Return the [X, Y] coordinate for the center point of the cell that contains the specified text.  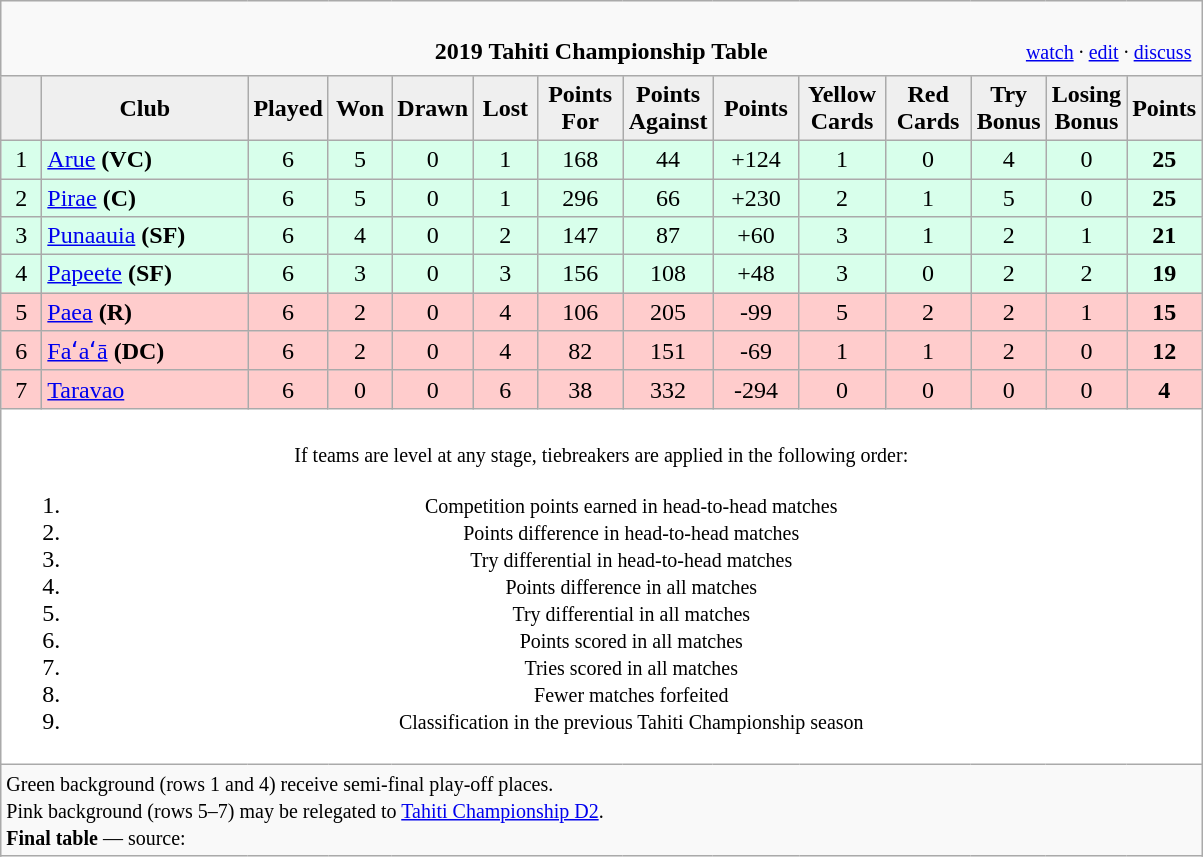
44 [668, 159]
Try Bonus [1008, 108]
+60 [756, 236]
156 [580, 274]
Drawn [433, 108]
82 [580, 351]
watch · edit · discuss [1077, 52]
332 [668, 389]
Club [145, 108]
21 [1164, 236]
-69 [756, 351]
Played [288, 108]
Paea (R) [145, 312]
38 [580, 389]
168 [580, 159]
66 [668, 197]
19 [1164, 274]
Won [360, 108]
Taravao [145, 389]
106 [580, 312]
Pirae (C) [145, 197]
87 [668, 236]
Losing Bonus [1086, 108]
12 [1164, 351]
Arue (VC) [145, 159]
15 [1164, 312]
Papeete (SF) [145, 274]
151 [668, 351]
+230 [756, 197]
7 [22, 389]
2019 Tahiti Championship Table [601, 52]
-99 [756, 312]
Points For [580, 108]
147 [580, 236]
Points Against [668, 108]
+124 [756, 159]
296 [580, 197]
Punaauia (SF) [145, 236]
Faʻaʻā (DC) [145, 351]
Red Cards [928, 108]
+48 [756, 274]
-294 [756, 389]
2019 Tahiti Championship Table watch · edit · discuss [602, 38]
Yellow Cards [842, 108]
205 [668, 312]
Lost [506, 108]
108 [668, 274]
